Determine the (X, Y) coordinate at the center of the cell enclosing the given text.  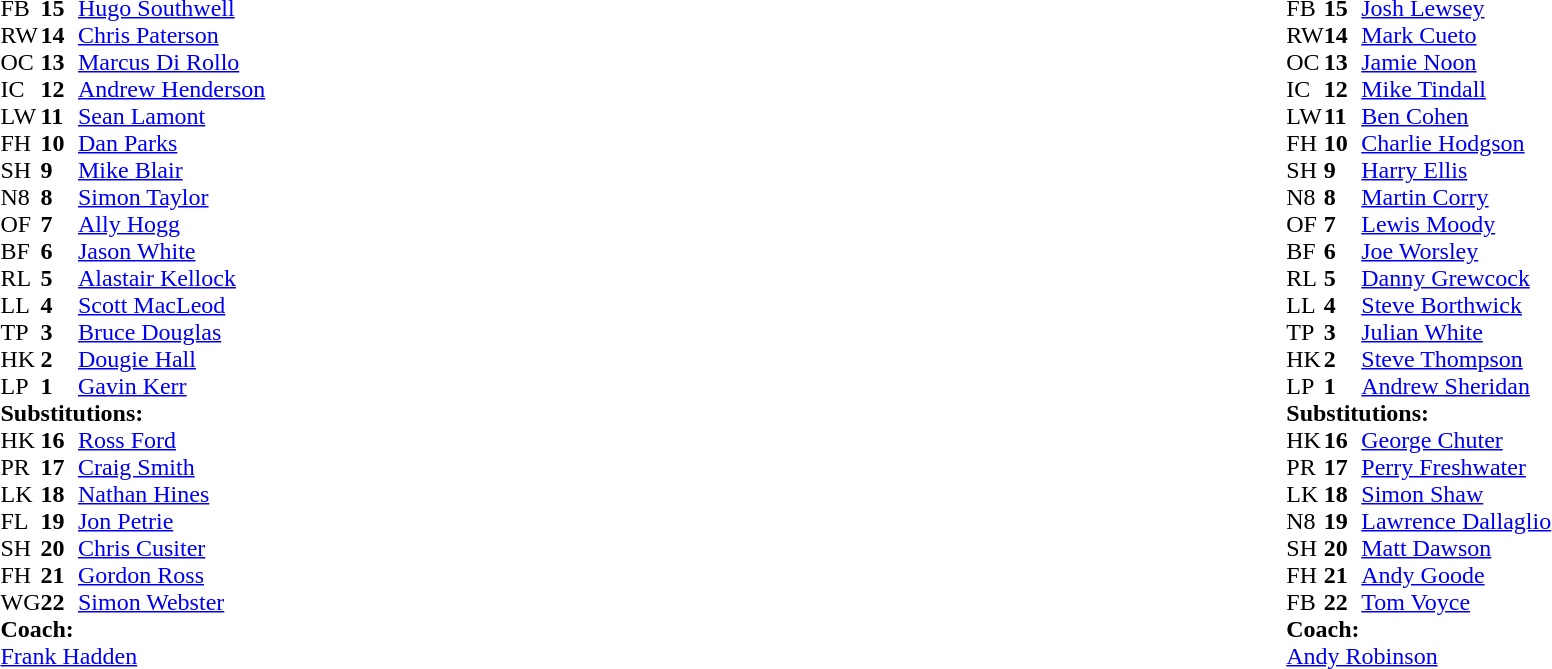
Steve Borthwick (1456, 306)
Jamie Noon (1456, 62)
Tom Voyce (1456, 602)
Lewis Moody (1456, 224)
Simon Webster (172, 602)
Steve Thompson (1456, 360)
Andrew Sheridan (1456, 386)
Gordon Ross (172, 576)
Chris Paterson (172, 36)
Mark Cueto (1456, 36)
Andrew Henderson (172, 90)
Alastair Kellock (172, 278)
Ben Cohen (1456, 116)
WG (20, 602)
Charlie Hodgson (1456, 144)
Chris Cusiter (172, 548)
Simon Shaw (1456, 494)
Perry Freshwater (1456, 468)
Nathan Hines (172, 494)
Jon Petrie (172, 522)
Mike Tindall (1456, 90)
Martin Corry (1456, 198)
Bruce Douglas (172, 332)
Harry Ellis (1456, 170)
Ross Ford (172, 440)
Matt Dawson (1456, 548)
Julian White (1456, 332)
Craig Smith (172, 468)
Dougie Hall (172, 360)
Andy Goode (1456, 576)
FL (20, 522)
George Chuter (1456, 440)
Scott MacLeod (172, 306)
Frank Hadden (132, 656)
Simon Taylor (172, 198)
Lawrence Dallaglio (1456, 522)
Marcus Di Rollo (172, 62)
Mike Blair (172, 170)
Ally Hogg (172, 224)
Dan Parks (172, 144)
Sean Lamont (172, 116)
Andy Robinson (1418, 656)
FB (1305, 602)
Danny Grewcock (1456, 278)
Jason White (172, 252)
Gavin Kerr (172, 386)
Joe Worsley (1456, 252)
